From the cell containing the given text, extract its center point as [x, y] coordinate. 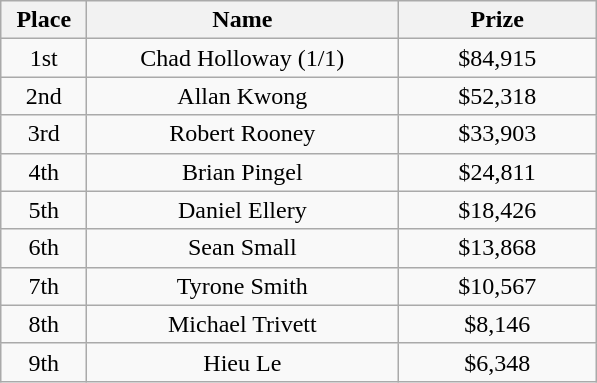
Name [242, 20]
$52,318 [498, 96]
7th [44, 286]
Daniel Ellery [242, 210]
Place [44, 20]
2nd [44, 96]
8th [44, 324]
6th [44, 248]
$8,146 [498, 324]
$33,903 [498, 134]
Michael Trivett [242, 324]
5th [44, 210]
$84,915 [498, 58]
Hieu Le [242, 362]
Sean Small [242, 248]
Robert Rooney [242, 134]
1st [44, 58]
$6,348 [498, 362]
Allan Kwong [242, 96]
$18,426 [498, 210]
$24,811 [498, 172]
Tyrone Smith [242, 286]
9th [44, 362]
Prize [498, 20]
$10,567 [498, 286]
Chad Holloway (1/1) [242, 58]
$13,868 [498, 248]
4th [44, 172]
Brian Pingel [242, 172]
3rd [44, 134]
